Find where the given text appears and provide that cell's center as [X, Y] coordinate. 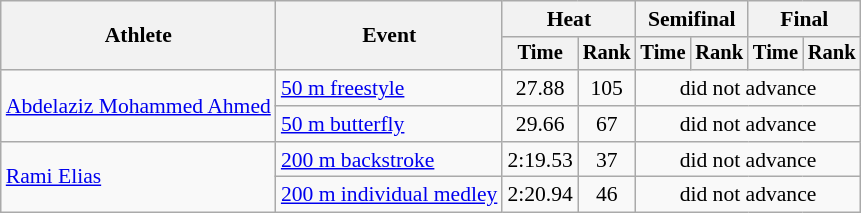
Final [804, 19]
46 [607, 195]
37 [607, 160]
Semifinal [691, 19]
50 m freestyle [390, 88]
2:19.53 [540, 160]
50 m butterfly [390, 124]
29.66 [540, 124]
27.88 [540, 88]
Abdelaziz Mohammed Ahmed [138, 106]
200 m individual medley [390, 195]
2:20.94 [540, 195]
105 [607, 88]
Athlete [138, 36]
Rami Elias [138, 178]
Event [390, 36]
200 m backstroke [390, 160]
Heat [568, 19]
67 [607, 124]
